Pinpoint the cell where the given text exists, returning its (x, y) midpoint coordinate. 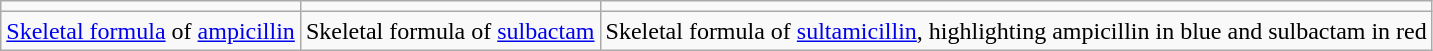
Skeletal formula of ampicillin (151, 31)
Skeletal formula of sulbactam (450, 31)
Skeletal formula of sultamicillin, highlighting ampicillin in blue and sulbactam in red (1016, 31)
